Capture the cell that displays the provided text and extract its [X, Y] central coordinate. 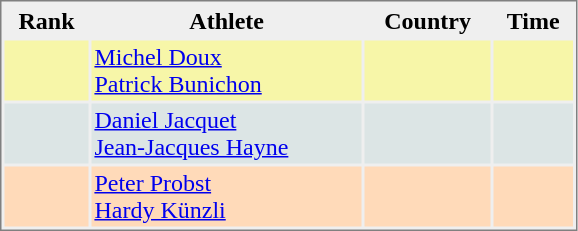
Daniel JacquetJean-Jacques Hayne [226, 134]
Peter ProbstHardy Künzli [226, 196]
Country [428, 20]
Time [533, 20]
Michel DouxPatrick Bunichon [226, 70]
Athlete [226, 20]
Rank [46, 20]
